Scan for the cell matching the given text and deliver its [X, Y] coordinate at center. 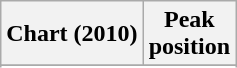
Peakposition [189, 34]
Chart (2010) [72, 34]
